Determine the [X, Y] coordinate at the center of the cell enclosing the given text.  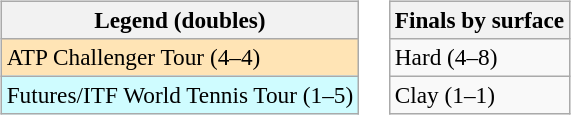
Futures/ITF World Tennis Tour (1–5) [180, 95]
Clay (1–1) [479, 95]
Hard (4–8) [479, 57]
Finals by surface [479, 20]
Legend (doubles) [180, 20]
ATP Challenger Tour (4–4) [180, 57]
